Detect which cell encompasses the target text, then output its (X, Y) center coordinate. 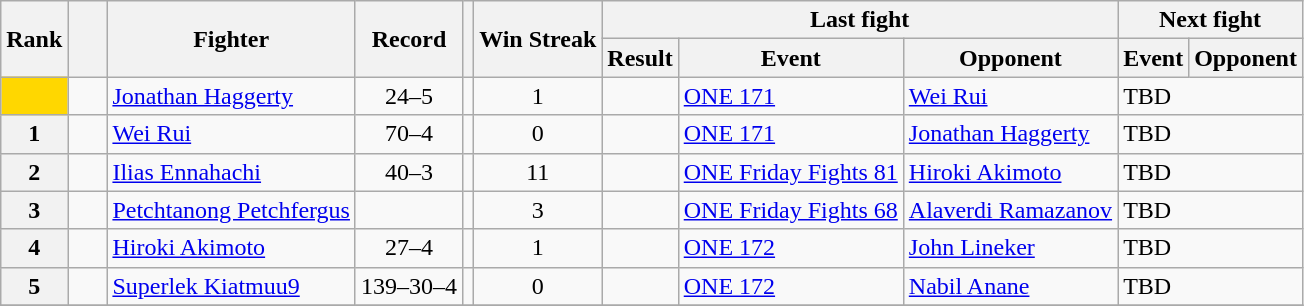
Nabil Anane (1010, 286)
139–30–4 (408, 286)
Alaverdi Ramazanov (1010, 210)
ONE Friday Fights 68 (790, 210)
Fighter (232, 39)
5 (34, 286)
4 (34, 248)
2 (34, 172)
24–5 (408, 96)
ONE Friday Fights 81 (790, 172)
70–4 (408, 134)
Last fight (860, 20)
Ilias Ennahachi (232, 172)
Rank (34, 39)
Petchtanong Petchfergus (232, 210)
Record (408, 39)
Win Streak (538, 39)
Result (640, 58)
11 (538, 172)
27–4 (408, 248)
40–3 (408, 172)
John Lineker (1010, 248)
Superlek Kiatmuu9 (232, 286)
Next fight (1210, 20)
